Scan for the cell matching the given text and deliver its (X, Y) coordinate at center. 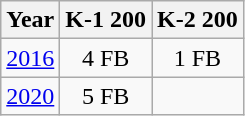
Year (30, 20)
K-1 200 (106, 20)
2016 (30, 58)
2020 (30, 96)
1 FB (198, 58)
4 FB (106, 58)
K-2 200 (198, 20)
5 FB (106, 96)
